Pinpoint the cell where the given text exists, returning its [x, y] midpoint coordinate. 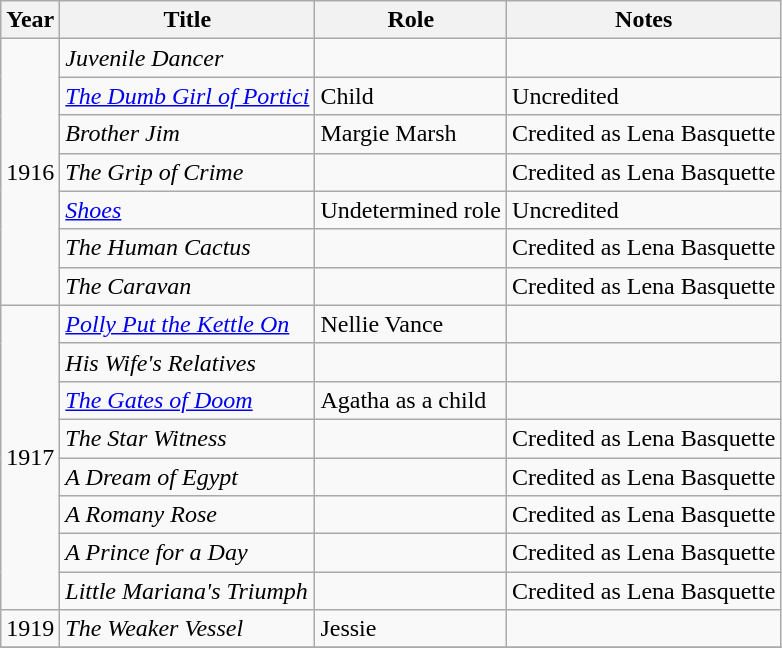
The Grip of Crime [188, 172]
The Gates of Doom [188, 400]
The Human Cactus [188, 248]
Notes [644, 20]
Jessie [411, 629]
His Wife's Relatives [188, 362]
Role [411, 20]
The Caravan [188, 286]
1916 [30, 172]
A Romany Rose [188, 515]
Shoes [188, 210]
Nellie Vance [411, 324]
Child [411, 96]
Little Mariana's Triumph [188, 591]
A Dream of Egypt [188, 477]
Brother Jim [188, 134]
Juvenile Dancer [188, 58]
The Star Witness [188, 438]
Agatha as a child [411, 400]
The Weaker Vessel [188, 629]
1917 [30, 457]
Polly Put the Kettle On [188, 324]
Title [188, 20]
The Dumb Girl of Portici [188, 96]
1919 [30, 629]
Year [30, 20]
A Prince for a Day [188, 553]
Margie Marsh [411, 134]
Undetermined role [411, 210]
